Detect which cell encompasses the target text, then output its [X, Y] center coordinate. 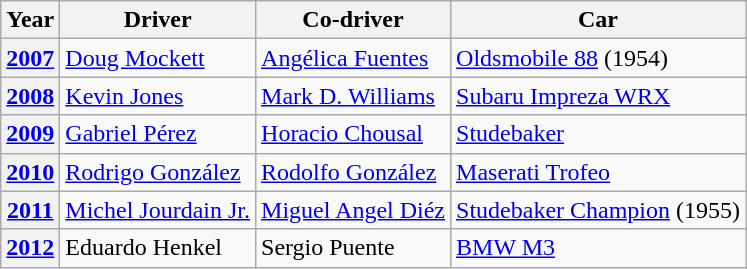
Subaru Impreza WRX [598, 96]
2008 [30, 96]
2011 [30, 210]
Year [30, 20]
Rodrigo González [158, 172]
Gabriel Pérez [158, 134]
Horacio Chousal [354, 134]
Oldsmobile 88 (1954) [598, 58]
2012 [30, 248]
Miguel Angel Diéz [354, 210]
Studebaker [598, 134]
Driver [158, 20]
Kevin Jones [158, 96]
Eduardo Henkel [158, 248]
Angélica Fuentes [354, 58]
Sergio Puente [354, 248]
BMW M3 [598, 248]
2007 [30, 58]
2010 [30, 172]
Studebaker Champion (1955) [598, 210]
Car [598, 20]
2009 [30, 134]
Michel Jourdain Jr. [158, 210]
Maserati Trofeo [598, 172]
Rodolfo González [354, 172]
Doug Mockett [158, 58]
Mark D. Williams [354, 96]
Co-driver [354, 20]
